Scan for the cell matching the given text and deliver its (x, y) coordinate at center. 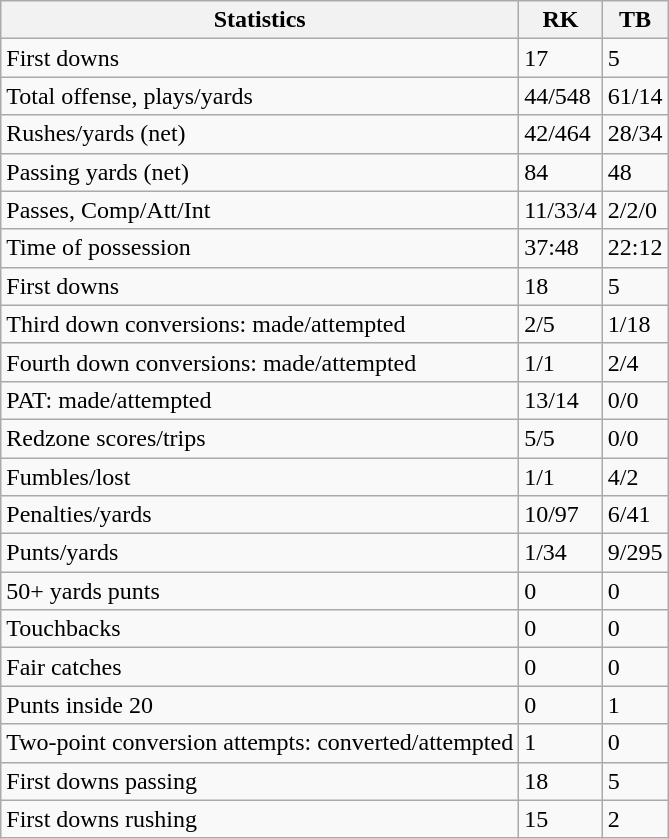
Statistics (260, 20)
Time of possession (260, 248)
4/2 (635, 477)
Punts inside 20 (260, 705)
Fourth down conversions: made/attempted (260, 362)
Third down conversions: made/attempted (260, 324)
Passes, Comp/Att/Int (260, 210)
17 (561, 58)
RK (561, 20)
37:48 (561, 248)
Touchbacks (260, 629)
11/33/4 (561, 210)
Passing yards (net) (260, 172)
Rushes/yards (net) (260, 134)
1/34 (561, 553)
Fumbles/lost (260, 477)
First downs rushing (260, 819)
15 (561, 819)
Fair catches (260, 667)
42/464 (561, 134)
2 (635, 819)
9/295 (635, 553)
Two-point conversion attempts: converted/attempted (260, 743)
48 (635, 172)
TB (635, 20)
2/2/0 (635, 210)
10/97 (561, 515)
First downs passing (260, 781)
50+ yards punts (260, 591)
84 (561, 172)
22:12 (635, 248)
6/41 (635, 515)
61/14 (635, 96)
5/5 (561, 438)
PAT: made/attempted (260, 400)
13/14 (561, 400)
44/548 (561, 96)
Punts/yards (260, 553)
28/34 (635, 134)
Penalties/yards (260, 515)
1/18 (635, 324)
2/4 (635, 362)
2/5 (561, 324)
Redzone scores/trips (260, 438)
Total offense, plays/yards (260, 96)
